Return the (x, y) coordinate for the center point of the cell that contains the specified text.  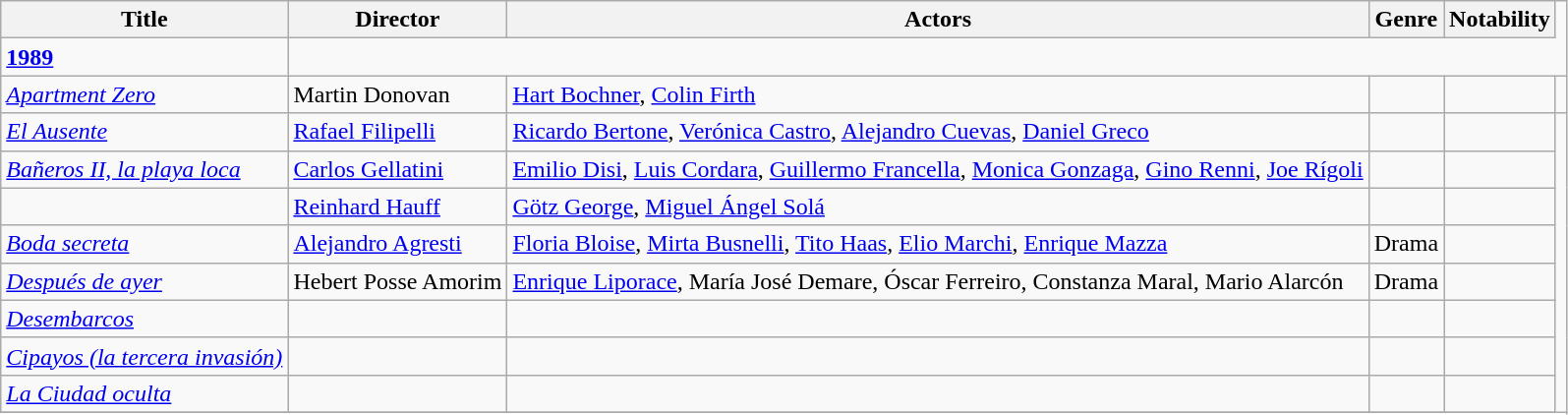
Genre (1406, 20)
1989 (145, 57)
Alejandro Agresti (397, 244)
Enrique Liporace, María José Demare, Óscar Ferreiro, Constanza Maral, Mario Alarcón (938, 281)
Notability (1500, 20)
Bañeros II, la playa loca (145, 169)
El Ausente (145, 132)
Director (397, 20)
Cipayos (la tercera invasión) (145, 356)
Después de ayer (145, 281)
Martin Donovan (397, 94)
Götz George, Miguel Ángel Solá (938, 207)
Hebert Posse Amorim (397, 281)
Hart Bochner, Colin Firth (938, 94)
Actors (938, 20)
Floria Bloise, Mirta Busnelli, Tito Haas, Elio Marchi, Enrique Mazza (938, 244)
Carlos Gellatini (397, 169)
Reinhard Hauff (397, 207)
Desembarcos (145, 319)
Rafael Filipelli (397, 132)
Boda secreta (145, 244)
Ricardo Bertone, Verónica Castro, Alejandro Cuevas, Daniel Greco (938, 132)
La Ciudad oculta (145, 393)
Apartment Zero (145, 94)
Emilio Disi, Luis Cordara, Guillermo Francella, Monica Gonzaga, Gino Renni, Joe Rígoli (938, 169)
Title (145, 20)
